Identify which cell holds the provided text, then report its [x, y] central coordinate. 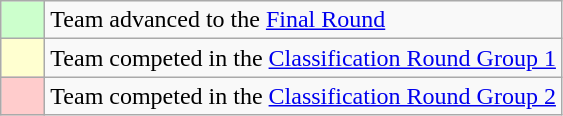
Team competed in the Classification Round Group 2 [304, 96]
Team advanced to the Final Round [304, 20]
Team competed in the Classification Round Group 1 [304, 58]
